Detect which cell encompasses the target text, then output its [x, y] center coordinate. 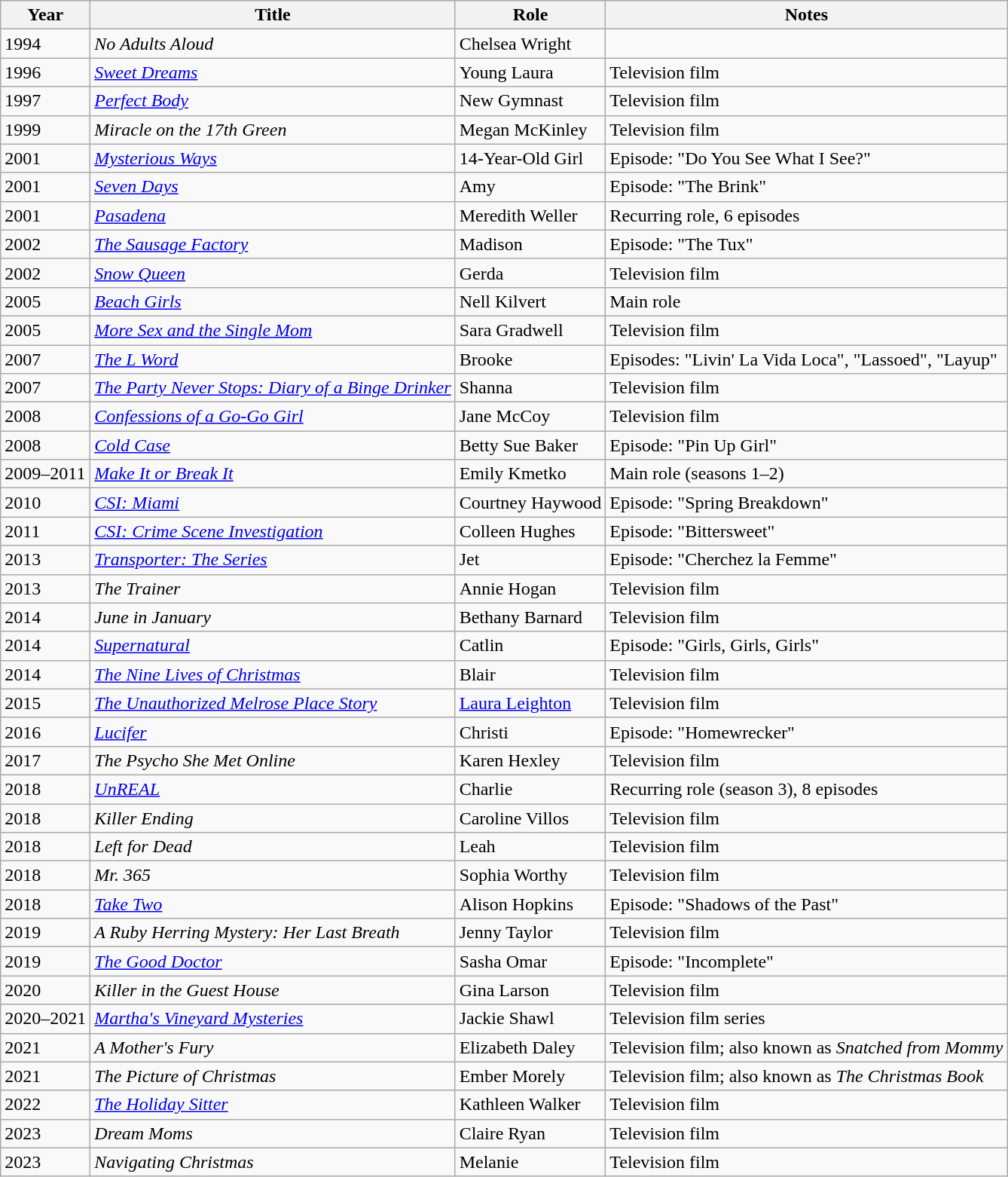
CSI: Miami [273, 503]
2022 [45, 1105]
Bethany Barnard [530, 617]
Charlie [530, 789]
No Adults Aloud [273, 44]
Mysterious Ways [273, 158]
Killer Ending [273, 818]
2017 [45, 760]
Pasadena [273, 216]
Confessions of a Go-Go Girl [273, 417]
2009–2011 [45, 474]
2011 [45, 531]
Television film; also known as The Christmas Book [806, 1076]
Nell Kilvert [530, 301]
Transporter: The Series [273, 560]
Supernatural [273, 646]
The Picture of Christmas [273, 1076]
Sasha Omar [530, 961]
Shanna [530, 388]
Brooke [530, 359]
Jackie Shawl [530, 1019]
The Psycho She Met Online [273, 760]
Young Laura [530, 72]
Television film series [806, 1019]
Lucifer [273, 732]
More Sex and the Single Mom [273, 330]
Megan McKinley [530, 130]
The Nine Lives of Christmas [273, 674]
Snow Queen [273, 273]
Perfect Body [273, 101]
Sophia Worthy [530, 876]
Ember Morely [530, 1076]
Main role [806, 301]
Mr. 365 [273, 876]
Betty Sue Baker [530, 445]
Title [273, 15]
2015 [45, 703]
Notes [806, 15]
Elizabeth Daley [530, 1047]
Christi [530, 732]
The Holiday Sitter [273, 1105]
1997 [45, 101]
Jane McCoy [530, 417]
Madison [530, 244]
Gerda [530, 273]
2020 [45, 990]
Annie Hogan [530, 588]
Kathleen Walker [530, 1105]
2016 [45, 732]
Main role (seasons 1–2) [806, 474]
A Ruby Herring Mystery: Her Last Breath [273, 933]
UnREAL [273, 789]
Recurring role, 6 episodes [806, 216]
2020–2021 [45, 1019]
Episode: "Girls, Girls, Girls" [806, 646]
Dream Moms [273, 1133]
Episode: "Bittersweet" [806, 531]
Sara Gradwell [530, 330]
Gina Larson [530, 990]
Recurring role (season 3), 8 episodes [806, 789]
Role [530, 15]
Alison Hopkins [530, 904]
Catlin [530, 646]
The Unauthorized Melrose Place Story [273, 703]
1999 [45, 130]
Left for Dead [273, 847]
Leah [530, 847]
Jet [530, 560]
Cold Case [273, 445]
Navigating Christmas [273, 1162]
Episode: "Pin Up Girl" [806, 445]
Episodes: "Livin' La Vida Loca", "Lassoed", "Layup" [806, 359]
Episode: "The Tux" [806, 244]
Episode: "The Brink" [806, 187]
The Trainer [273, 588]
Beach Girls [273, 301]
Courtney Haywood [530, 503]
Caroline Villos [530, 818]
The Good Doctor [273, 961]
Take Two [273, 904]
Claire Ryan [530, 1133]
New Gymnast [530, 101]
Sweet Dreams [273, 72]
Emily Kmetko [530, 474]
Meredith Weller [530, 216]
Chelsea Wright [530, 44]
The L Word [273, 359]
CSI: Crime Scene Investigation [273, 531]
Television film; also known as Snatched from Mommy [806, 1047]
Miracle on the 17th Green [273, 130]
Episode: "Cherchez la Femme" [806, 560]
June in January [273, 617]
Martha's Vineyard Mysteries [273, 1019]
14-Year-Old Girl [530, 158]
Episode: "Shadows of the Past" [806, 904]
Karen Hexley [530, 760]
2010 [45, 503]
Episode: "Homewrecker" [806, 732]
The Sausage Factory [273, 244]
Seven Days [273, 187]
Laura Leighton [530, 703]
Killer in the Guest House [273, 990]
Episode: "Incomplete" [806, 961]
The Party Never Stops: Diary of a Binge Drinker [273, 388]
Make It or Break It [273, 474]
Blair [530, 674]
Jenny Taylor [530, 933]
Melanie [530, 1162]
Colleen Hughes [530, 531]
1996 [45, 72]
Episode: "Spring Breakdown" [806, 503]
A Mother's Fury [273, 1047]
Episode: "Do You See What I See?" [806, 158]
1994 [45, 44]
Year [45, 15]
Amy [530, 187]
